Capture the cell that displays the provided text and extract its [X, Y] central coordinate. 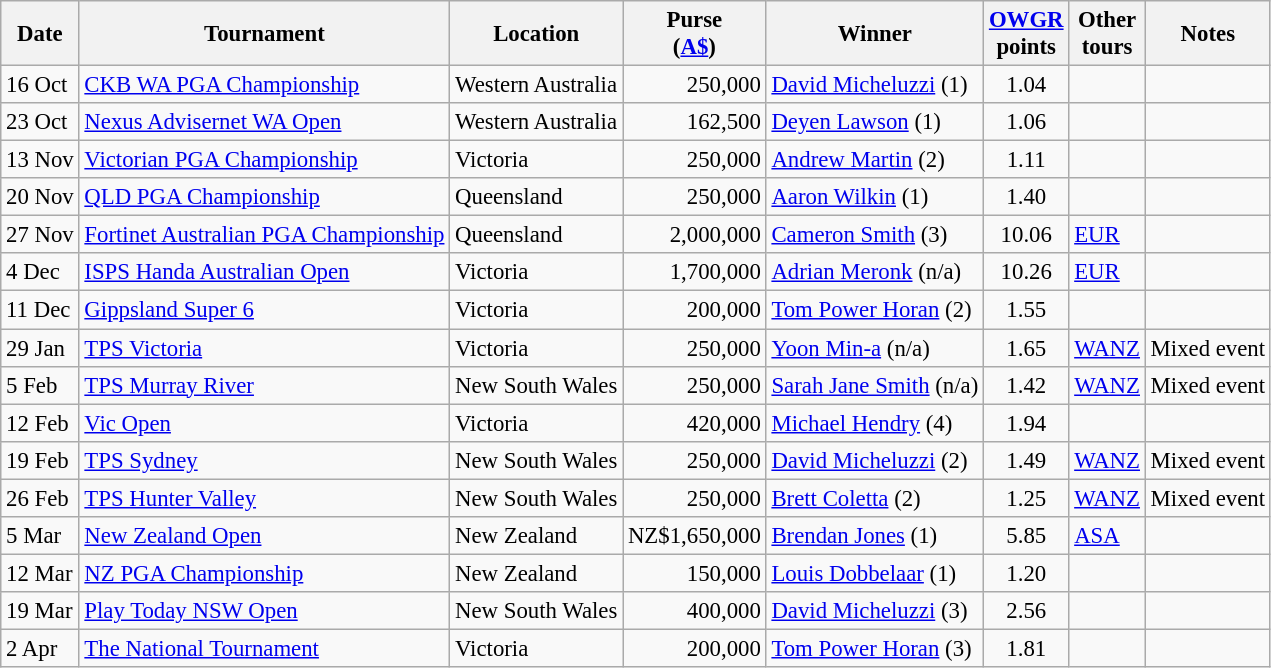
ASA [1107, 536]
The National Tournament [264, 648]
Date [40, 34]
David Micheluzzi (2) [874, 460]
Deyen Lawson (1) [874, 122]
150,000 [694, 573]
400,000 [694, 611]
NZ PGA Championship [264, 573]
2.56 [1026, 611]
1.06 [1026, 122]
Brett Coletta (2) [874, 498]
Tom Power Horan (3) [874, 648]
OWGRpoints [1026, 34]
1.49 [1026, 460]
1.40 [1026, 197]
CKB WA PGA Championship [264, 85]
NZ$1,650,000 [694, 536]
Adrian Meronk (n/a) [874, 273]
Othertours [1107, 34]
David Micheluzzi (3) [874, 611]
TPS Sydney [264, 460]
TPS Victoria [264, 348]
ISPS Handa Australian Open [264, 273]
Tournament [264, 34]
Winner [874, 34]
420,000 [694, 423]
4 Dec [40, 273]
Tom Power Horan (2) [874, 310]
Purse(A$) [694, 34]
10.06 [1026, 235]
5.85 [1026, 536]
Play Today NSW Open [264, 611]
13 Nov [40, 160]
5 Mar [40, 536]
Brendan Jones (1) [874, 536]
David Micheluzzi (1) [874, 85]
2,000,000 [694, 235]
10.26 [1026, 273]
1,700,000 [694, 273]
12 Mar [40, 573]
1.55 [1026, 310]
Louis Dobbelaar (1) [874, 573]
1.42 [1026, 385]
29 Jan [40, 348]
QLD PGA Championship [264, 197]
162,500 [694, 122]
Aaron Wilkin (1) [874, 197]
1.81 [1026, 648]
Yoon Min-a (n/a) [874, 348]
TPS Murray River [264, 385]
Cameron Smith (3) [874, 235]
Michael Hendry (4) [874, 423]
Andrew Martin (2) [874, 160]
Victorian PGA Championship [264, 160]
20 Nov [40, 197]
12 Feb [40, 423]
1.25 [1026, 498]
19 Mar [40, 611]
1.20 [1026, 573]
TPS Hunter Valley [264, 498]
1.04 [1026, 85]
23 Oct [40, 122]
Notes [1208, 34]
1.94 [1026, 423]
Vic Open [264, 423]
1.65 [1026, 348]
Gippsland Super 6 [264, 310]
27 Nov [40, 235]
2 Apr [40, 648]
Fortinet Australian PGA Championship [264, 235]
11 Dec [40, 310]
5 Feb [40, 385]
1.11 [1026, 160]
New Zealand Open [264, 536]
26 Feb [40, 498]
Nexus Advisernet WA Open [264, 122]
19 Feb [40, 460]
Sarah Jane Smith (n/a) [874, 385]
16 Oct [40, 85]
Location [536, 34]
